Extract the [X, Y] coordinate from the center of the cell holding the provided text.  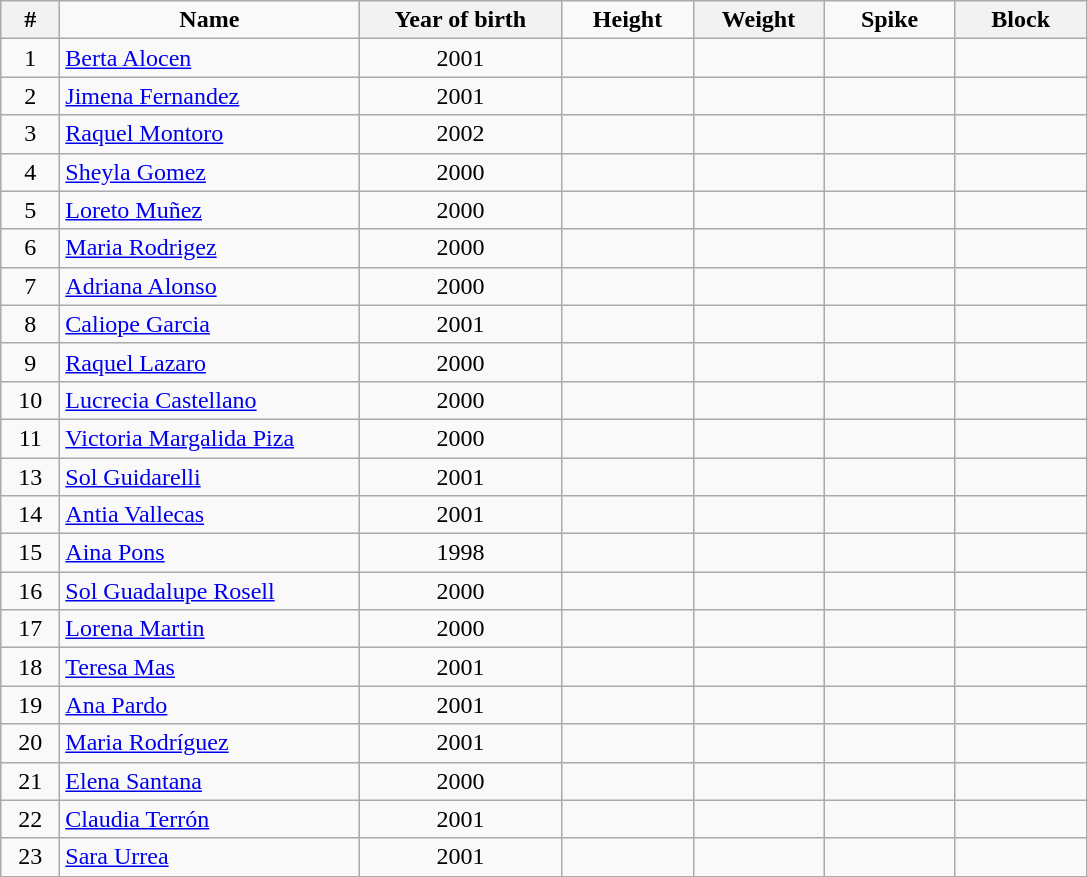
Maria Rodrigez [210, 248]
Adriana Alonso [210, 286]
18 [30, 667]
3 [30, 134]
Name [210, 20]
Loreto Muñez [210, 210]
Aina Pons [210, 553]
19 [30, 705]
Sara Urrea [210, 857]
15 [30, 553]
Victoria Margalida Piza [210, 438]
14 [30, 515]
Berta Alocen [210, 58]
10 [30, 400]
Elena Santana [210, 781]
Caliope Garcia [210, 324]
# [30, 20]
Ana Pardo [210, 705]
1 [30, 58]
Sol Guidarelli [210, 477]
21 [30, 781]
7 [30, 286]
2002 [460, 134]
Weight [758, 20]
11 [30, 438]
9 [30, 362]
1998 [460, 553]
Maria Rodríguez [210, 743]
4 [30, 172]
Block [1020, 20]
5 [30, 210]
Teresa Mas [210, 667]
23 [30, 857]
Antia Vallecas [210, 515]
Sol Guadalupe Rosell [210, 591]
13 [30, 477]
8 [30, 324]
Lorena Martin [210, 629]
Jimena Fernandez [210, 96]
20 [30, 743]
Height [628, 20]
Lucrecia Castellano [210, 400]
Claudia Terrón [210, 819]
Raquel Lazaro [210, 362]
17 [30, 629]
Sheyla Gomez [210, 172]
6 [30, 248]
Year of birth [460, 20]
Spike [890, 20]
Raquel Montoro [210, 134]
2 [30, 96]
22 [30, 819]
16 [30, 591]
